Provide the (X, Y) coordinate of the cell's center where the given text is located.  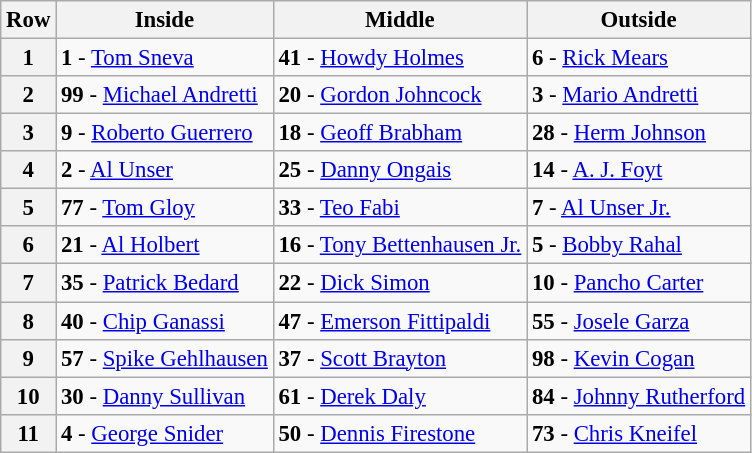
18 - Geoff Brabham (400, 133)
33 - Teo Fabi (400, 208)
4 - George Snider (165, 433)
41 - Howdy Holmes (400, 58)
9 (28, 358)
57 - Spike Gehlhausen (165, 358)
7 - Al Unser Jr. (639, 208)
7 (28, 283)
16 - Tony Bettenhausen Jr. (400, 245)
98 - Kevin Cogan (639, 358)
2 (28, 95)
9 - Roberto Guerrero (165, 133)
30 - Danny Sullivan (165, 396)
3 (28, 133)
11 (28, 433)
37 - Scott Brayton (400, 358)
6 (28, 245)
8 (28, 321)
6 - Rick Mears (639, 58)
4 (28, 170)
47 - Emerson Fittipaldi (400, 321)
99 - Michael Andretti (165, 95)
50 - Dennis Firestone (400, 433)
77 - Tom Gloy (165, 208)
Outside (639, 20)
10 (28, 396)
55 - Josele Garza (639, 321)
5 (28, 208)
20 - Gordon Johncock (400, 95)
14 - A. J. Foyt (639, 170)
61 - Derek Daly (400, 396)
10 - Pancho Carter (639, 283)
Inside (165, 20)
Row (28, 20)
2 - Al Unser (165, 170)
28 - Herm Johnson (639, 133)
Middle (400, 20)
73 - Chris Kneifel (639, 433)
1 - Tom Sneva (165, 58)
25 - Danny Ongais (400, 170)
1 (28, 58)
84 - Johnny Rutherford (639, 396)
5 - Bobby Rahal (639, 245)
21 - Al Holbert (165, 245)
3 - Mario Andretti (639, 95)
22 - Dick Simon (400, 283)
40 - Chip Ganassi (165, 321)
35 - Patrick Bedard (165, 283)
